Identify which cell holds the provided text, then report its [X, Y] central coordinate. 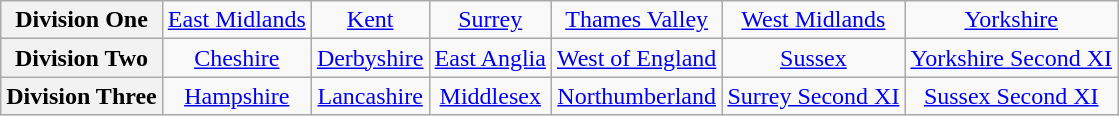
East Midlands [236, 20]
Surrey Second XI [814, 96]
Lancashire [370, 96]
Division Two [82, 58]
Yorkshire Second XI [1012, 58]
Division Three [82, 96]
West of England [636, 58]
Thames Valley [636, 20]
Surrey [490, 20]
Northumberland [636, 96]
Sussex Second XI [1012, 96]
Kent [370, 20]
Yorkshire [1012, 20]
Derbyshire [370, 58]
Division One [82, 20]
East Anglia [490, 58]
Sussex [814, 58]
Middlesex [490, 96]
Hampshire [236, 96]
West Midlands [814, 20]
Cheshire [236, 58]
